From the cell containing the given text, extract its center point as [X, Y] coordinate. 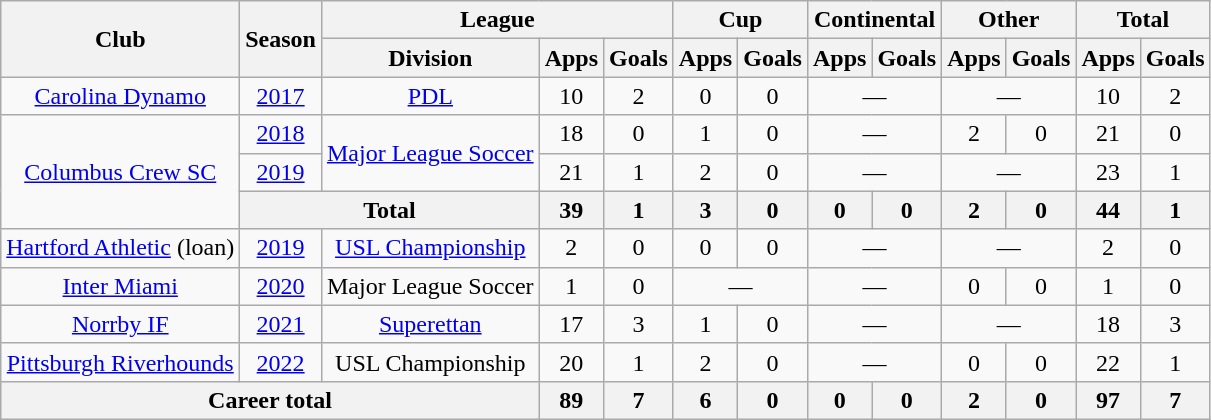
2022 [281, 362]
Norrby IF [120, 324]
Superettan [430, 324]
17 [571, 324]
89 [571, 400]
PDL [430, 96]
Continental [874, 20]
League [497, 20]
6 [705, 400]
2017 [281, 96]
Division [430, 58]
Other [1009, 20]
20 [571, 362]
Inter Miami [120, 286]
Cup [740, 20]
2020 [281, 286]
Career total [270, 400]
2018 [281, 134]
97 [1108, 400]
23 [1108, 172]
Hartford Athletic (loan) [120, 248]
Club [120, 39]
2021 [281, 324]
Columbus Crew SC [120, 172]
Season [281, 39]
Carolina Dynamo [120, 96]
44 [1108, 210]
22 [1108, 362]
39 [571, 210]
Pittsburgh Riverhounds [120, 362]
